Extract the (X, Y) coordinate from the center of the cell holding the provided text.  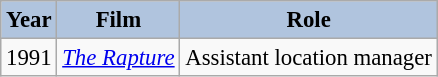
Year (29, 20)
Assistant location manager (308, 58)
The Rapture (118, 58)
Film (118, 20)
1991 (29, 58)
Role (308, 20)
